Determine the (x, y) coordinate at the center of the cell enclosing the given text.  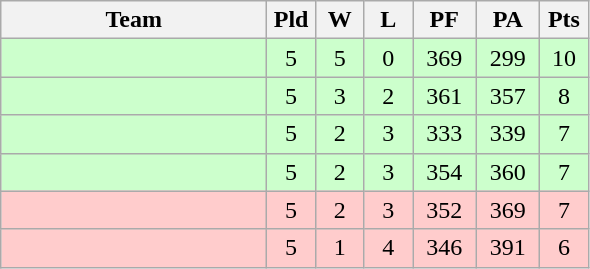
8 (564, 96)
299 (508, 58)
391 (508, 248)
339 (508, 134)
1 (340, 248)
Pts (564, 20)
357 (508, 96)
0 (388, 58)
4 (388, 248)
333 (444, 134)
Pld (292, 20)
PF (444, 20)
6 (564, 248)
346 (444, 248)
L (388, 20)
PA (508, 20)
W (340, 20)
354 (444, 172)
360 (508, 172)
352 (444, 210)
10 (564, 58)
361 (444, 96)
Team (134, 20)
